Pinpoint the cell where the given text exists, returning its [X, Y] midpoint coordinate. 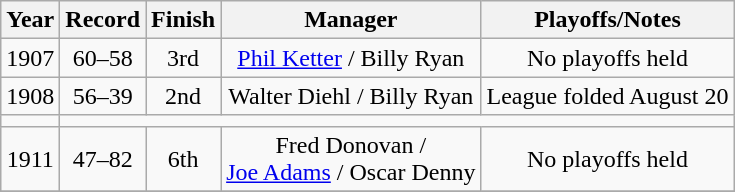
Finish [184, 20]
56–39 [103, 96]
47–82 [103, 158]
3rd [184, 58]
1911 [30, 158]
2nd [184, 96]
Fred Donovan / Joe Adams / Oscar Denny [351, 158]
Phil Ketter / Billy Ryan [351, 58]
6th [184, 158]
1908 [30, 96]
League folded August 20 [608, 96]
60–58 [103, 58]
1907 [30, 58]
Year [30, 20]
Manager [351, 20]
Record [103, 20]
Walter Diehl / Billy Ryan [351, 96]
Playoffs/Notes [608, 20]
